Capture the cell that displays the provided text and extract its (x, y) central coordinate. 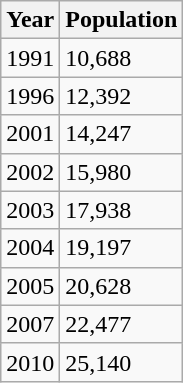
20,628 (122, 286)
22,477 (122, 324)
25,140 (122, 362)
10,688 (122, 58)
14,247 (122, 134)
Year (30, 20)
Population (122, 20)
2005 (30, 286)
15,980 (122, 172)
1991 (30, 58)
19,197 (122, 248)
2001 (30, 134)
17,938 (122, 210)
2004 (30, 248)
2002 (30, 172)
2007 (30, 324)
1996 (30, 96)
2010 (30, 362)
12,392 (122, 96)
2003 (30, 210)
